From the cell containing the given text, extract its center point as (x, y) coordinate. 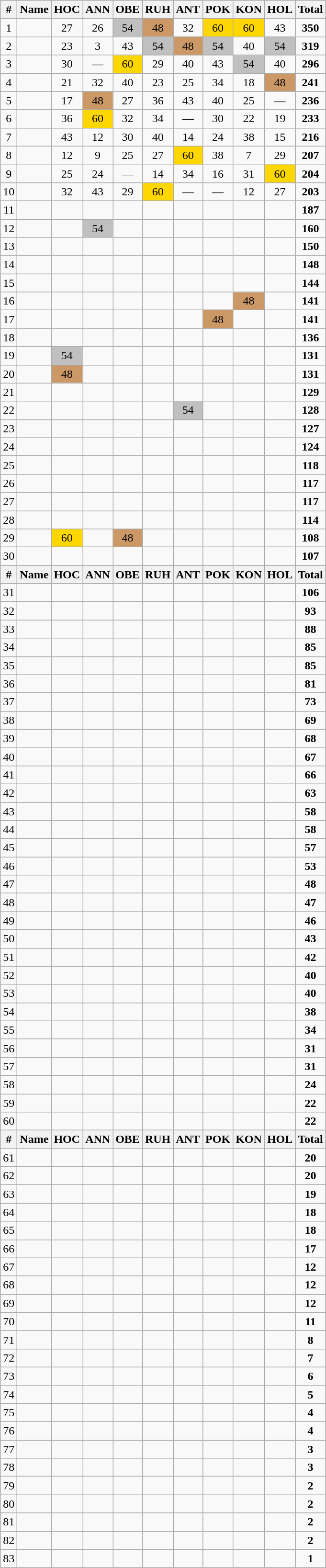
204 (311, 173)
76 (9, 1431)
233 (311, 119)
128 (311, 410)
236 (311, 101)
203 (311, 192)
150 (311, 247)
45 (9, 848)
148 (311, 265)
107 (311, 556)
82 (9, 1540)
61 (9, 1158)
77 (9, 1449)
39 (9, 738)
52 (9, 975)
207 (311, 155)
296 (311, 64)
41 (9, 775)
187 (311, 210)
75 (9, 1413)
114 (311, 519)
44 (9, 830)
28 (9, 519)
62 (9, 1176)
79 (9, 1486)
127 (311, 429)
65 (9, 1230)
216 (311, 137)
124 (311, 447)
350 (311, 28)
160 (311, 228)
129 (311, 392)
70 (9, 1321)
33 (9, 629)
35 (9, 666)
37 (9, 702)
136 (311, 338)
49 (9, 921)
64 (9, 1212)
93 (311, 611)
59 (9, 1103)
319 (311, 46)
78 (9, 1467)
80 (9, 1504)
72 (9, 1358)
88 (311, 629)
144 (311, 283)
50 (9, 939)
71 (9, 1340)
108 (311, 538)
118 (311, 465)
241 (311, 82)
74 (9, 1395)
56 (9, 1048)
106 (311, 593)
13 (9, 247)
10 (9, 192)
83 (9, 1558)
55 (9, 1030)
51 (9, 957)
